For the text-containing cell, return its midpoint in (x, y) coordinate format. 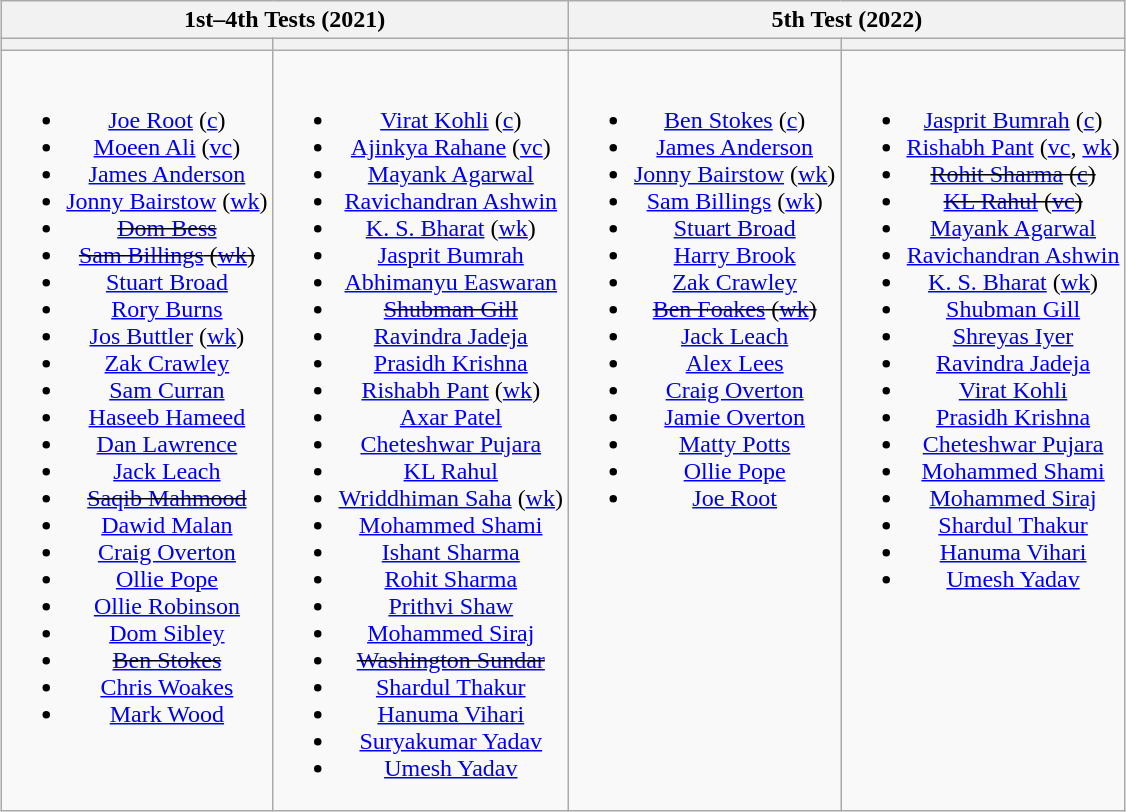
5th Test (2022) (846, 20)
1st–4th Tests (2021) (285, 20)
